Identify which cell holds the provided text, then report its (X, Y) central coordinate. 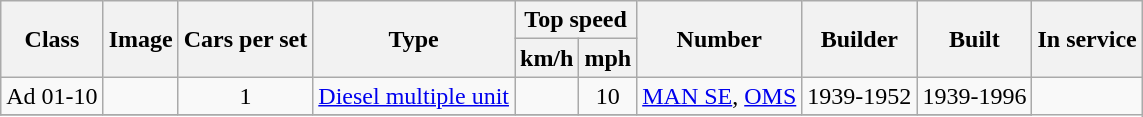
MAN SE, OMS (720, 96)
Top speed (575, 20)
Cars per set (246, 39)
In service (1087, 39)
1939-1996 (974, 96)
Number (720, 39)
Type (414, 39)
Diesel multiple unit (414, 96)
1 (246, 96)
10 (608, 96)
Builder (860, 39)
Image (140, 39)
Ad 01-10 (52, 96)
Built (974, 39)
km/h (546, 58)
mph (608, 58)
Class (52, 39)
1939-1952 (860, 96)
